Identify which cell holds the provided text, then report its [X, Y] central coordinate. 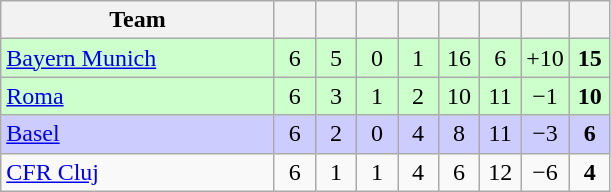
Team [138, 20]
−1 [546, 96]
CFR Cluj [138, 172]
3 [336, 96]
Basel [138, 134]
5 [336, 58]
Bayern Munich [138, 58]
12 [500, 172]
16 [460, 58]
8 [460, 134]
−6 [546, 172]
Roma [138, 96]
−3 [546, 134]
15 [590, 58]
+10 [546, 58]
